From the cell containing the given text, extract its center point as [x, y] coordinate. 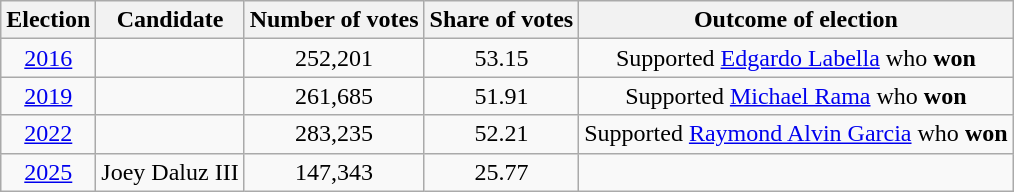
2016 [48, 58]
Supported Raymond Alvin Garcia who won [796, 134]
51.91 [502, 96]
261,685 [334, 96]
2019 [48, 96]
52.21 [502, 134]
Candidate [170, 20]
252,201 [334, 58]
25.77 [502, 172]
2022 [48, 134]
Joey Daluz III [170, 172]
147,343 [334, 172]
283,235 [334, 134]
Number of votes [334, 20]
Supported Michael Rama who won [796, 96]
Share of votes [502, 20]
Outcome of election [796, 20]
Election [48, 20]
Supported Edgardo Labella who won [796, 58]
2025 [48, 172]
53.15 [502, 58]
